Return the [x, y] coordinate for the center point of the cell that contains the specified text.  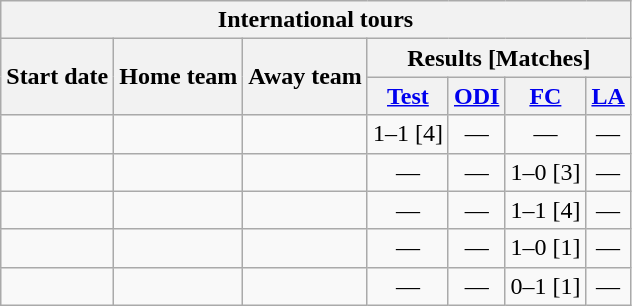
1–0 [1] [546, 248]
Home team [178, 77]
Away team [306, 77]
Start date [58, 77]
Test [408, 96]
LA [608, 96]
0–1 [1] [546, 286]
1–0 [3] [546, 172]
Results [Matches] [498, 58]
FC [546, 96]
International tours [316, 20]
ODI [476, 96]
